Locate the cell with the specified text and output its (x, y) center coordinate. 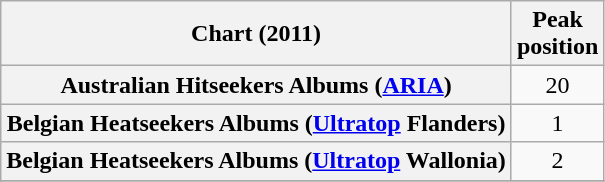
Peakposition (557, 34)
Belgian Heatseekers Albums (Ultratop Flanders) (256, 123)
Chart (2011) (256, 34)
Australian Hitseekers Albums (ARIA) (256, 85)
20 (557, 85)
1 (557, 123)
2 (557, 161)
Belgian Heatseekers Albums (Ultratop Wallonia) (256, 161)
